Search for the cell housing the specified text and yield its (X, Y) center coordinate. 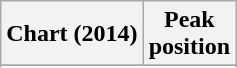
Peakposition (189, 34)
Chart (2014) (72, 34)
